Detect which cell encompasses the target text, then output its (x, y) center coordinate. 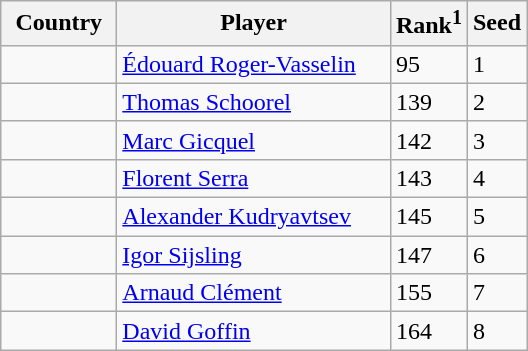
Arnaud Clément (254, 293)
Rank1 (428, 24)
155 (428, 293)
3 (496, 140)
Alexander Kudryavtsev (254, 217)
1 (496, 64)
8 (496, 331)
5 (496, 217)
7 (496, 293)
Seed (496, 24)
Player (254, 24)
145 (428, 217)
139 (428, 102)
6 (496, 255)
2 (496, 102)
Florent Serra (254, 178)
164 (428, 331)
142 (428, 140)
4 (496, 178)
95 (428, 64)
Thomas Schoorel (254, 102)
Marc Gicquel (254, 140)
David Goffin (254, 331)
147 (428, 255)
Igor Sijsling (254, 255)
143 (428, 178)
Édouard Roger-Vasselin (254, 64)
Country (59, 24)
